Determine the [X, Y] coordinate at the center of the cell enclosing the given text.  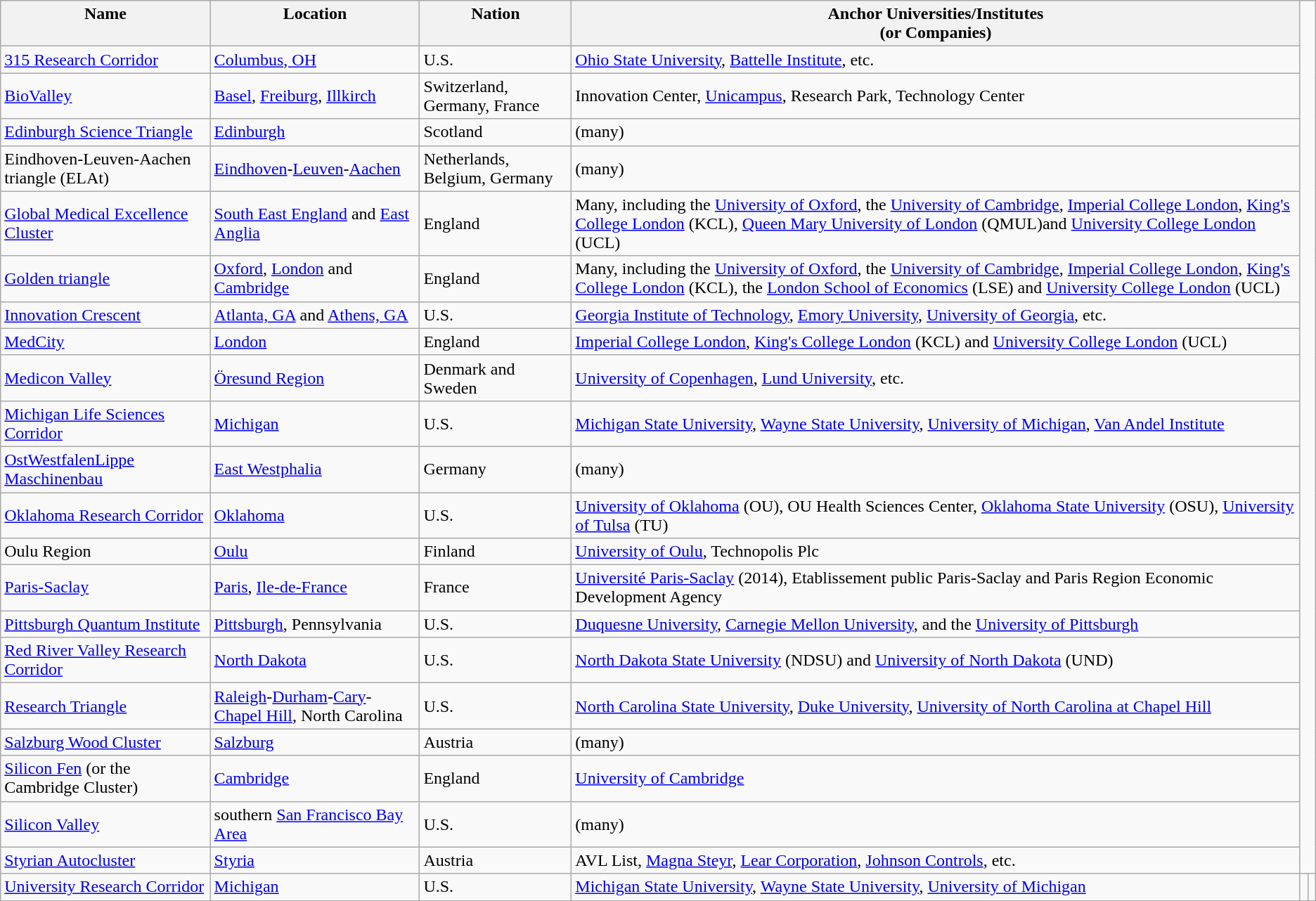
University of Oulu, Technopolis Plc [936, 552]
Research Triangle [105, 706]
Salzburg [315, 742]
Location [315, 24]
Öresund Region [315, 378]
Silicon Fen (or the Cambridge Cluster) [105, 779]
Michigan Life Sciences Corridor [105, 423]
Scotland [496, 132]
Finland [496, 552]
Atlanta, GA and Athens, GA [315, 315]
Nation [496, 24]
Paris, Ile-de-France [315, 588]
Pittsburgh, Pennsylvania [315, 624]
Innovation Crescent [105, 315]
AVL List, Magna Steyr, Lear Corporation, Johnson Controls, etc. [936, 860]
East Westphalia [315, 469]
Innovation Center, Unicampus, Research Park, Technology Center [936, 96]
University Research Corridor [105, 887]
Oklahoma [315, 514]
Oxford, London and Cambridge [315, 278]
North Carolina State University, Duke University, University of North Carolina at Chapel Hill [936, 706]
Styria [315, 860]
London [315, 342]
North Dakota State University (NDSU) and University of North Dakota (UND) [936, 661]
Styrian Autocluster [105, 860]
OstWestfalenLippe Maschinenbau [105, 469]
Georgia Institute of Technology, Emory University, University of Georgia, etc. [936, 315]
Eindhoven-Leuven-Aachen [315, 169]
Switzerland, Germany, France [496, 96]
Edinburgh [315, 132]
Duquesne University, Carnegie Mellon University, and the University of Pittsburgh [936, 624]
Cambridge [315, 779]
Michigan State University, Wayne State University, University of Michigan, Van Andel Institute [936, 423]
BioValley [105, 96]
Silicon Valley [105, 824]
Raleigh-Durham-Cary-Chapel Hill, North Carolina [315, 706]
Golden triangle [105, 278]
Basel, Freiburg, Illkirch [315, 96]
South East England and East Anglia [315, 223]
MedCity [105, 342]
University of Cambridge [936, 779]
Oulu Region [105, 552]
Germany [496, 469]
Université Paris-Saclay (2014), Etablissement public Paris-Saclay and Paris Region Economic Development Agency [936, 588]
Edinburgh Science Triangle [105, 132]
Michigan State University, Wayne State University, University of Michigan [936, 887]
Pittsburgh Quantum Institute [105, 624]
southern San Francisco Bay Area [315, 824]
Imperial College London, King's College London (KCL) and University College London (UCL) [936, 342]
Netherlands, Belgium, Germany [496, 169]
France [496, 588]
North Dakota [315, 661]
Paris-Saclay [105, 588]
Ohio State University, Battelle Institute, etc. [936, 60]
Columbus, OH [315, 60]
315 Research Corridor [105, 60]
University of Copenhagen, Lund University, etc. [936, 378]
Name [105, 24]
Red River Valley Research Corridor [105, 661]
Oklahoma Research Corridor [105, 514]
Medicon Valley [105, 378]
Salzburg Wood Cluster [105, 742]
Denmark and Sweden [496, 378]
Oulu [315, 552]
Anchor Universities/Institutes (or Companies) [936, 24]
Eindhoven-Leuven-Aachen triangle (ELAt) [105, 169]
University of Oklahoma (OU), OU Health Sciences Center, Oklahoma State University (OSU), University of Tulsa (TU) [936, 514]
Global Medical Excellence Cluster [105, 223]
